From the cell containing the given text, extract its center point as (X, Y) coordinate. 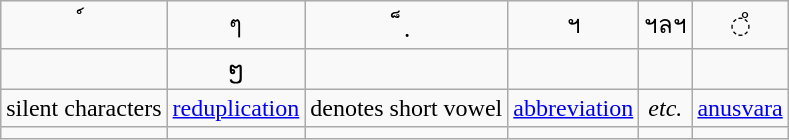
reduplication (236, 108)
silent characters (84, 108)
etc. (666, 108)
denotes short vowel (406, 108)
anusvara (740, 108)
ฯ (574, 26)
็ ฺ (406, 26)
abbreviation (574, 108)
ๆ (236, 26)
ฯลฯ (666, 26)
◌̊ (740, 26)
ໆ (236, 69)
์ (84, 26)
